Return the [x, y] coordinate for the center point of the cell that contains the specified text.  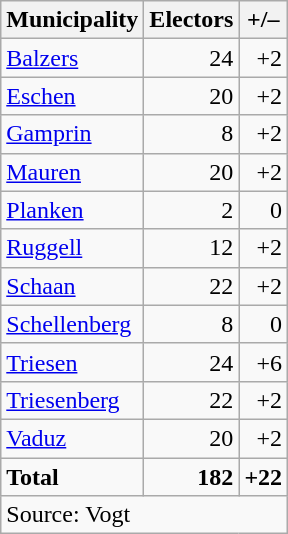
Municipality [72, 20]
Vaduz [72, 438]
+22 [264, 477]
Triesenberg [72, 400]
Source: Vogt [144, 515]
+6 [264, 362]
Ruggell [72, 248]
Gamprin [72, 134]
Triesen [72, 362]
+/– [264, 20]
Eschen [72, 96]
Electors [192, 20]
12 [192, 248]
Mauren [72, 172]
Schellenberg [72, 324]
Schaan [72, 286]
2 [192, 210]
Balzers [72, 58]
Planken [72, 210]
182 [192, 477]
Total [72, 477]
